Find where the given text appears and provide that cell's center as [x, y] coordinate. 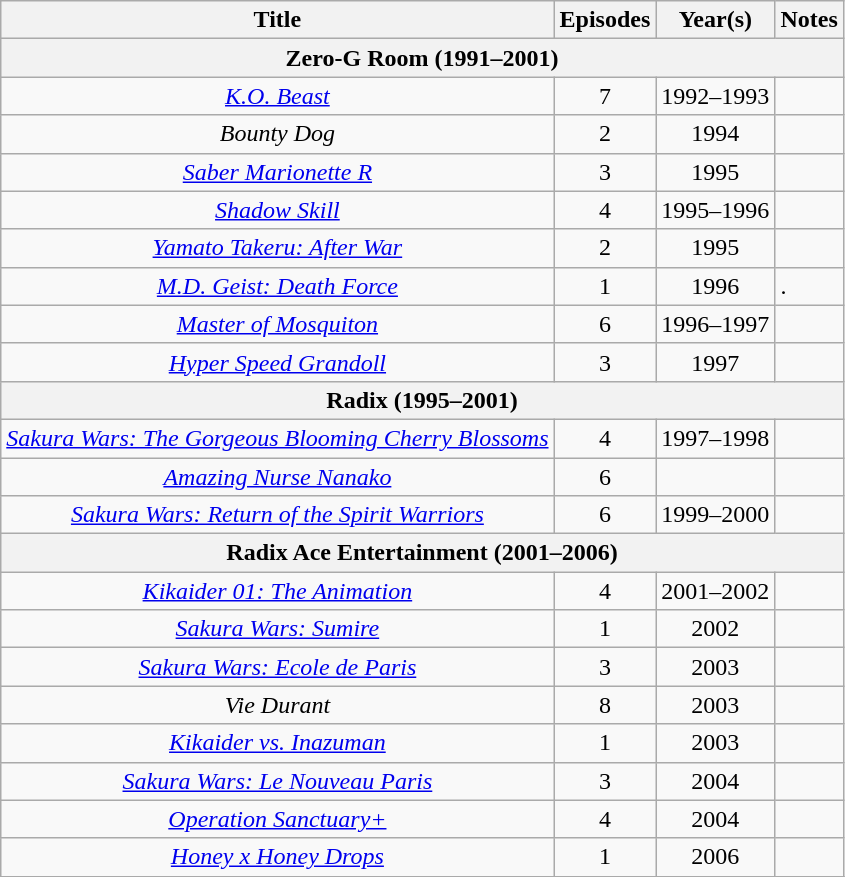
K.O. Beast [278, 96]
1996–1997 [716, 324]
Sakura Wars: Le Nouveau Paris [278, 781]
1999–2000 [716, 515]
1994 [716, 134]
Radix Ace Entertainment (2001–2006) [422, 553]
Sakura Wars: Ecole de Paris [278, 667]
Sakura Wars: Return of the Spirit Warriors [278, 515]
8 [605, 705]
Sakura Wars: Sumire [278, 629]
Amazing Nurse Nanako [278, 477]
2006 [716, 857]
M.D. Geist: Death Force [278, 286]
Yamato Takeru: After War [278, 248]
Title [278, 20]
Radix (1995–2001) [422, 400]
2001–2002 [716, 591]
Hyper Speed Grandoll [278, 362]
1996 [716, 286]
Operation Sanctuary+ [278, 819]
Zero-G Room (1991–2001) [422, 58]
Notes [809, 20]
Bounty Dog [278, 134]
Year(s) [716, 20]
Episodes [605, 20]
1992–1993 [716, 96]
1997–1998 [716, 438]
Shadow Skill [278, 210]
1995–1996 [716, 210]
Kikaider vs. Inazuman [278, 743]
Master of Mosquiton [278, 324]
Kikaider 01: The Animation [278, 591]
2002 [716, 629]
1997 [716, 362]
Saber Marionette R [278, 172]
Sakura Wars: The Gorgeous Blooming Cherry Blossoms [278, 438]
. [809, 286]
Vie Durant [278, 705]
7 [605, 96]
Honey x Honey Drops [278, 857]
